Provide the (X, Y) coordinate of the cell's center where the given text is located.  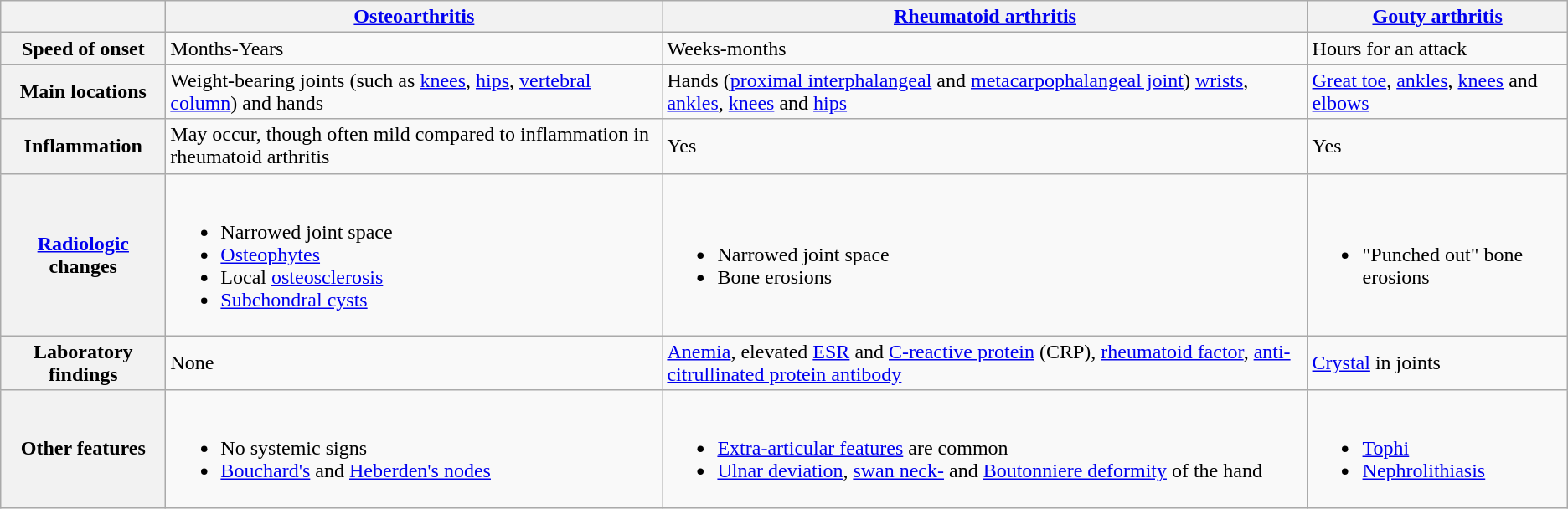
Inflammation (84, 146)
Other features (84, 449)
Gouty arthritis (1437, 17)
Anemia, elevated ESR and C-reactive protein (CRP), rheumatoid factor, anti-citrullinated protein antibody (985, 363)
Rheumatoid arthritis (985, 17)
Main locations (84, 92)
No systemic signsBouchard's and Heberden's nodes (414, 449)
Hours for an attack (1437, 49)
None (414, 363)
Crystal in joints (1437, 363)
Hands (proximal interphalangeal and metacarpophalangeal joint) wrists, ankles, knees and hips (985, 92)
Extra-articular features are commonUlnar deviation, swan neck- and Boutonniere deformity of the hand (985, 449)
Weight-bearing joints (such as knees, hips, vertebral column) and hands (414, 92)
Laboratory findings (84, 363)
Narrowed joint spaceBone erosions (985, 254)
Months-Years (414, 49)
Great toe, ankles, knees and elbows (1437, 92)
Narrowed joint spaceOsteophytesLocal osteosclerosisSubchondral cysts (414, 254)
"Punched out" bone erosions (1437, 254)
Radiologic changes (84, 254)
TophiNephrolithiasis (1437, 449)
Weeks-months (985, 49)
Speed of onset (84, 49)
Osteoarthritis (414, 17)
May occur, though often mild compared to inflammation in rheumatoid arthritis (414, 146)
